Output the (X, Y) coordinate of the center of the cell containing the given text.  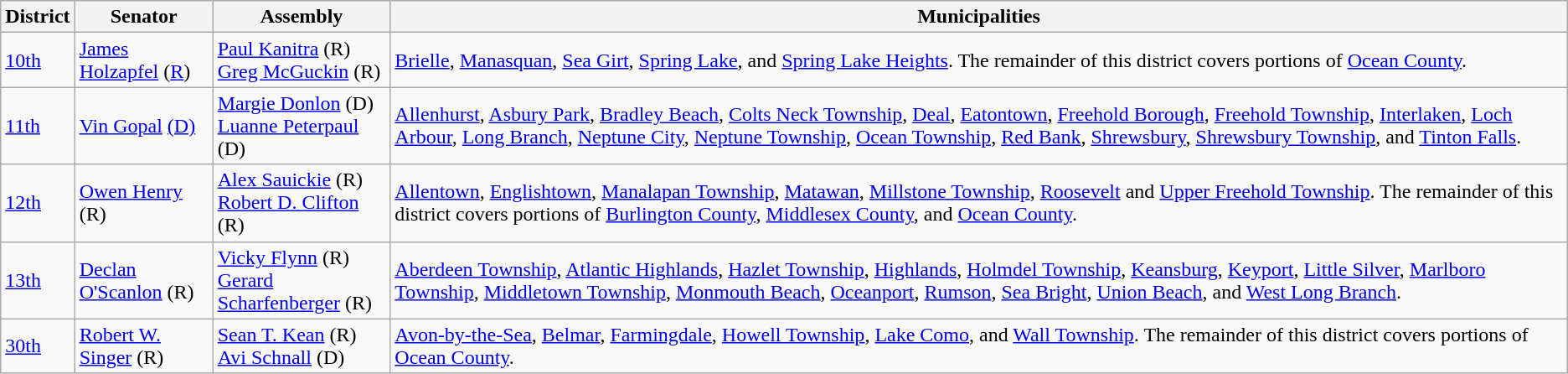
James Holzapfel (R) (144, 60)
Alex Sauickie (R)Robert D. Clifton (R) (302, 203)
Municipalities (978, 17)
Sean T. Kean (R)Avi Schnall (D) (302, 345)
12th (38, 203)
District (38, 17)
Avon-by-the-Sea, Belmar, Farmingdale, Howell Township, Lake Como, and Wall Township. The remainder of this district covers portions of Ocean County. (978, 345)
Brielle, Manasquan, Sea Girt, Spring Lake, and Spring Lake Heights. The remainder of this district covers portions of Ocean County. (978, 60)
Vicky Flynn (R)Gerard Scharfenberger (R) (302, 280)
Declan O'Scanlon (R) (144, 280)
Paul Kanitra (R)Greg McGuckin (R) (302, 60)
Senator (144, 17)
Assembly (302, 17)
30th (38, 345)
Robert W. Singer (R) (144, 345)
Owen Henry (R) (144, 203)
Vin Gopal (D) (144, 126)
10th (38, 60)
11th (38, 126)
13th (38, 280)
Margie Donlon (D)Luanne Peterpaul (D) (302, 126)
